Return [X, Y] of the center of cell containing provided text 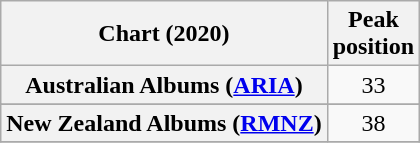
Chart (2020) [164, 34]
Peakposition [373, 34]
Australian Albums (ARIA) [164, 85]
38 [373, 123]
33 [373, 85]
New Zealand Albums (RMNZ) [164, 123]
